Return the [X, Y] coordinate for the center point of the cell that contains the specified text.  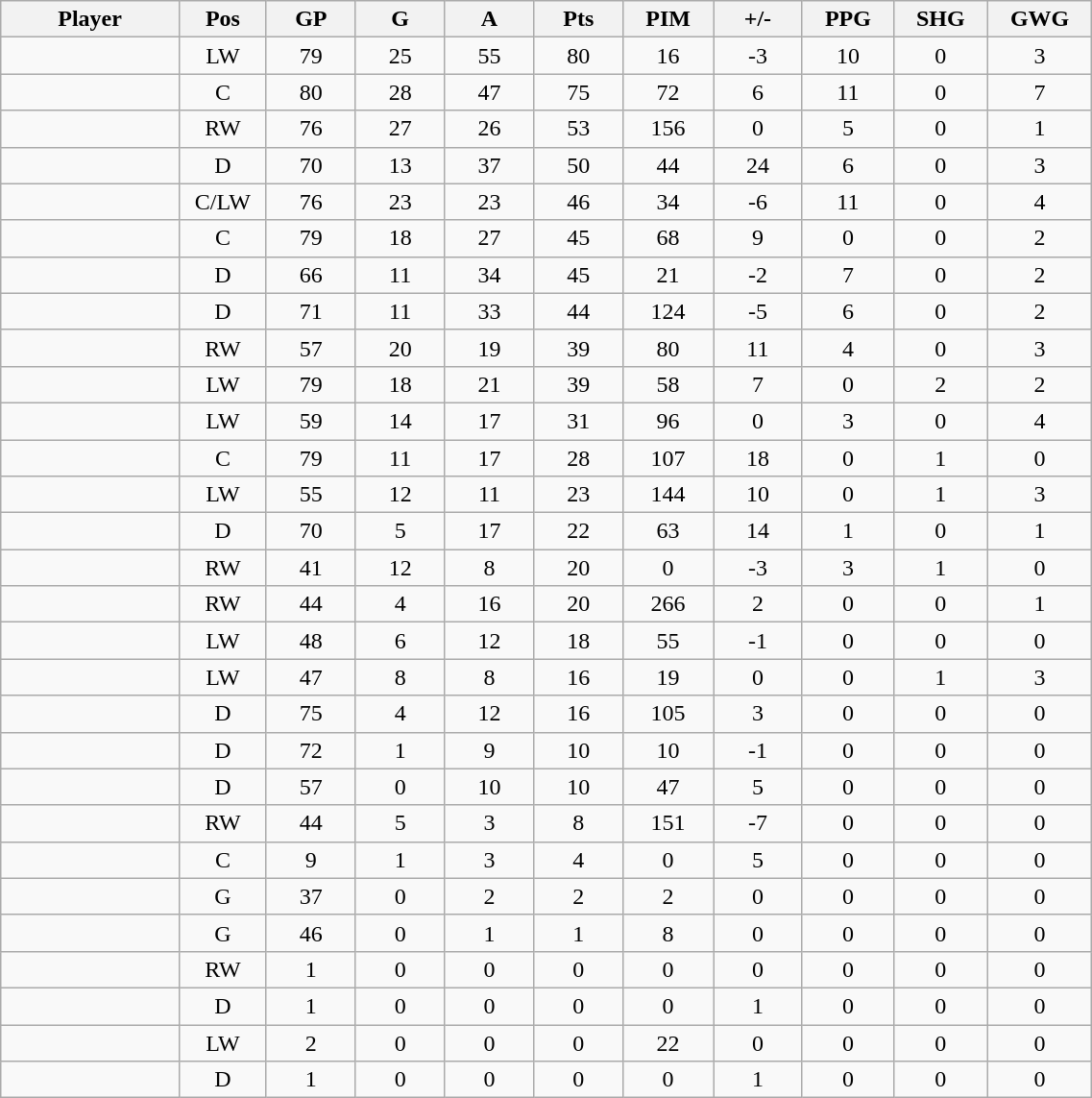
71 [311, 311]
-6 [757, 202]
66 [311, 275]
Pos [223, 19]
144 [668, 495]
31 [578, 421]
Pts [578, 19]
96 [668, 421]
GWG [1039, 19]
PIM [668, 19]
41 [311, 568]
50 [578, 165]
59 [311, 421]
-5 [757, 311]
25 [400, 56]
26 [490, 129]
13 [400, 165]
105 [668, 714]
151 [668, 823]
GP [311, 19]
68 [668, 238]
C/LW [223, 202]
48 [311, 641]
-2 [757, 275]
+/- [757, 19]
24 [757, 165]
53 [578, 129]
-7 [757, 823]
156 [668, 129]
Player [90, 19]
58 [668, 384]
33 [490, 311]
63 [668, 531]
107 [668, 458]
124 [668, 311]
PPG [847, 19]
266 [668, 604]
SHG [940, 19]
A [490, 19]
